Detect which cell encompasses the target text, then output its (X, Y) center coordinate. 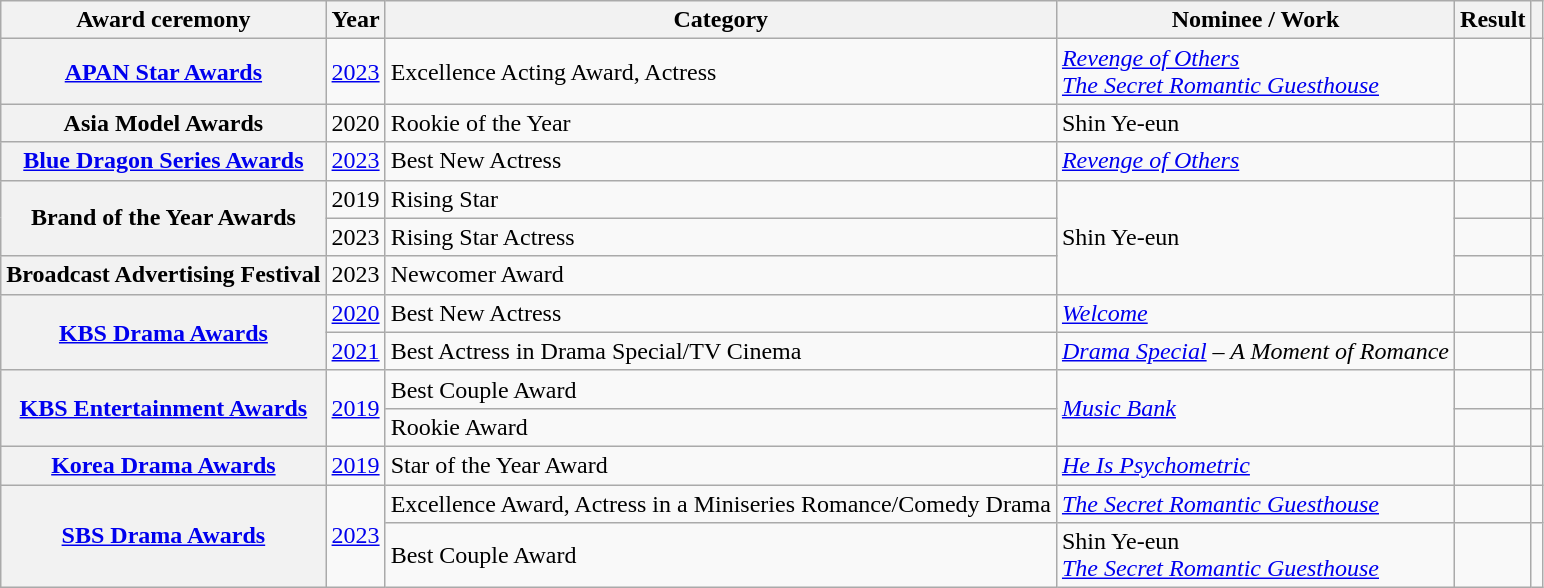
Rising Star Actress (720, 237)
APAN Star Awards (164, 72)
Rookie of the Year (720, 123)
Category (720, 20)
Newcomer Award (720, 275)
Korea Drama Awards (164, 465)
Shin Ye-eun The Secret Romantic Guesthouse (1255, 556)
Star of the Year Award (720, 465)
KBS Entertainment Awards (164, 408)
Welcome (1255, 313)
Blue Dragon Series Awards (164, 161)
Result (1493, 20)
The Secret Romantic Guesthouse (1255, 503)
Year (356, 20)
Rising Star (720, 199)
Excellence Acting Award, Actress (720, 72)
Nominee / Work (1255, 20)
Music Bank (1255, 408)
Rookie Award (720, 427)
Drama Special – A Moment of Romance (1255, 351)
Revenge of Others (1255, 161)
Best Actress in Drama Special/TV Cinema (720, 351)
KBS Drama Awards (164, 332)
He Is Psychometric (1255, 465)
Brand of the Year Awards (164, 218)
Award ceremony (164, 20)
Revenge of Others The Secret Romantic Guesthouse (1255, 72)
SBS Drama Awards (164, 536)
Excellence Award, Actress in a Miniseries Romance/Comedy Drama (720, 503)
2021 (356, 351)
Asia Model Awards (164, 123)
Broadcast Advertising Festival (164, 275)
